Scan for the cell matching the given text and deliver its (x, y) coordinate at center. 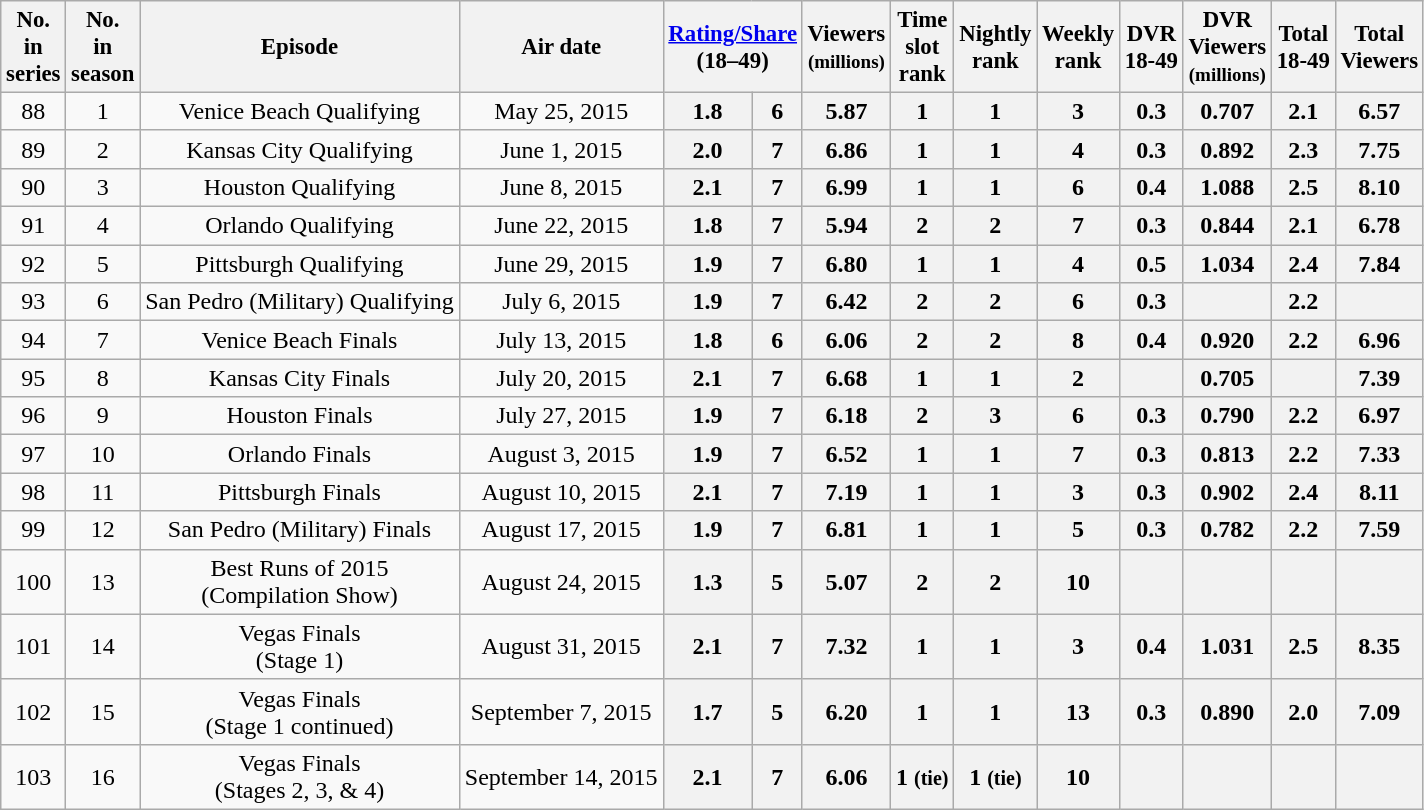
Best Runs of 2015(Compilation Show) (300, 582)
96 (34, 416)
August 31, 2015 (561, 646)
6.78 (1379, 226)
Venice Beach Finals (300, 340)
98 (34, 492)
Nightlyrank (996, 47)
Vegas Finals(Stage 1) (300, 646)
August 24, 2015 (561, 582)
July 6, 2015 (561, 302)
7.84 (1379, 264)
August 10, 2015 (561, 492)
0.902 (1227, 492)
Pittsburgh Finals (300, 492)
7.59 (1379, 530)
June 22, 2015 (561, 226)
San Pedro (Military) Qualifying (300, 302)
September 14, 2015 (561, 776)
June 1, 2015 (561, 149)
102 (34, 712)
July 13, 2015 (561, 340)
6.42 (846, 302)
Vegas Finals(Stage 1 continued) (300, 712)
0.844 (1227, 226)
June 8, 2015 (561, 187)
5.94 (846, 226)
0.782 (1227, 530)
91 (34, 226)
101 (34, 646)
Air date (561, 47)
92 (34, 264)
6.80 (846, 264)
6.18 (846, 416)
6.99 (846, 187)
7.19 (846, 492)
July 20, 2015 (561, 378)
9 (103, 416)
No.inseries (34, 47)
6.20 (846, 712)
DVRViewers(millions) (1227, 47)
Kansas City Qualifying (300, 149)
DVR18-49 (1151, 47)
Vegas Finals(Stages 2, 3, & 4) (300, 776)
1.088 (1227, 187)
88 (34, 111)
1.031 (1227, 646)
May 25, 2015 (561, 111)
7.33 (1379, 454)
Orlando Qualifying (300, 226)
Houston Finals (300, 416)
1.034 (1227, 264)
July 27, 2015 (561, 416)
Kansas City Finals (300, 378)
0.892 (1227, 149)
Total18-49 (1303, 47)
94 (34, 340)
6.86 (846, 149)
8.10 (1379, 187)
San Pedro (Military) Finals (300, 530)
103 (34, 776)
8.35 (1379, 646)
September 7, 2015 (561, 712)
7.09 (1379, 712)
Houston Qualifying (300, 187)
97 (34, 454)
5.07 (846, 582)
Episode (300, 47)
1.3 (708, 582)
16 (103, 776)
7.39 (1379, 378)
90 (34, 187)
0.707 (1227, 111)
6.52 (846, 454)
Venice Beach Qualifying (300, 111)
12 (103, 530)
June 29, 2015 (561, 264)
1.7 (708, 712)
2.3 (1303, 149)
Viewers(millions) (846, 47)
100 (34, 582)
6.68 (846, 378)
15 (103, 712)
6.57 (1379, 111)
14 (103, 646)
11 (103, 492)
93 (34, 302)
7.32 (846, 646)
7.75 (1379, 149)
Pittsburgh Qualifying (300, 264)
99 (34, 530)
0.5 (1151, 264)
0.790 (1227, 416)
89 (34, 149)
August 17, 2015 (561, 530)
0.890 (1227, 712)
6.81 (846, 530)
5.87 (846, 111)
0.813 (1227, 454)
6.96 (1379, 340)
6.97 (1379, 416)
Orlando Finals (300, 454)
No.inseason (103, 47)
Rating/Share(18–49) (732, 47)
Timeslotrank (922, 47)
0.705 (1227, 378)
Weeklyrank (1078, 47)
August 3, 2015 (561, 454)
95 (34, 378)
TotalViewers (1379, 47)
8.11 (1379, 492)
0.920 (1227, 340)
